Identify which cell holds the provided text, then report its (x, y) central coordinate. 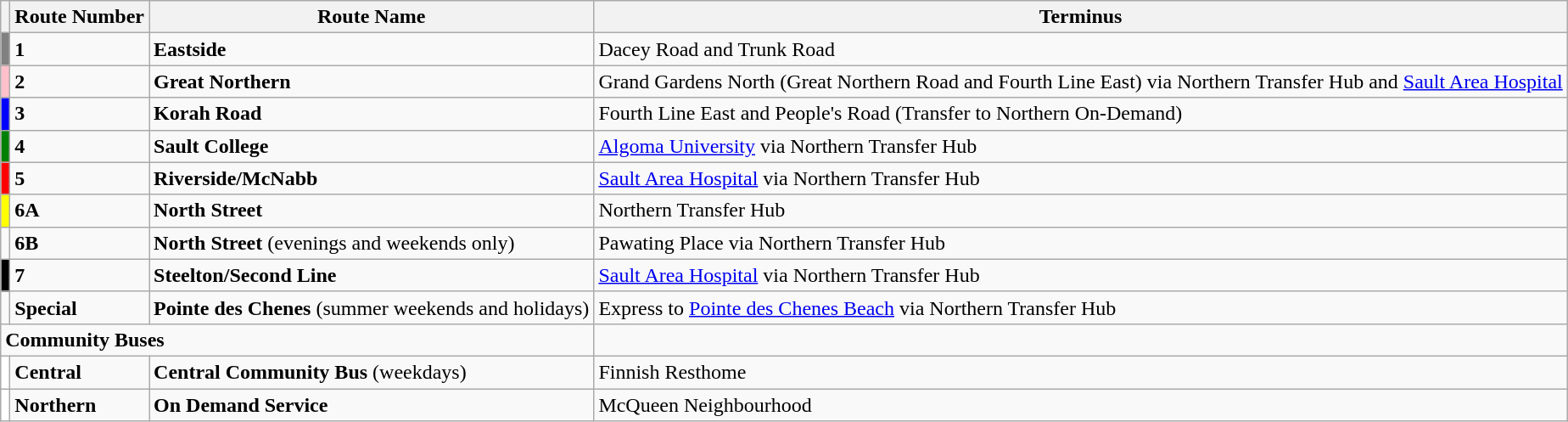
Northern Transfer Hub (1081, 211)
1 (80, 49)
McQueen Neighbourhood (1081, 405)
North Street (evenings and weekends only) (372, 243)
3 (80, 114)
Terminus (1081, 17)
Pointe des Chenes (summer weekends and holidays) (372, 307)
2 (80, 82)
Special (80, 307)
Central (80, 372)
Great Northern (372, 82)
On Demand Service (372, 405)
6B (80, 243)
Community Buses (297, 340)
5 (80, 178)
4 (80, 146)
Korah Road (372, 114)
Northern (80, 405)
Dacey Road and Trunk Road (1081, 49)
Riverside/McNabb (372, 178)
7 (80, 275)
Eastside (372, 49)
Central Community Bus (weekdays) (372, 372)
Pawating Place via Northern Transfer Hub (1081, 243)
Route Number (80, 17)
Grand Gardens North (Great Northern Road and Fourth Line East) via Northern Transfer Hub and Sault Area Hospital (1081, 82)
Fourth Line East and People's Road (Transfer to Northern On-Demand) (1081, 114)
Route Name (372, 17)
Steelton/Second Line (372, 275)
Finnish Resthome (1081, 372)
Sault College (372, 146)
6A (80, 211)
North Street (372, 211)
Algoma University via Northern Transfer Hub (1081, 146)
Express to Pointe des Chenes Beach via Northern Transfer Hub (1081, 307)
